Locate the cell with the specified text and output its [x, y] center coordinate. 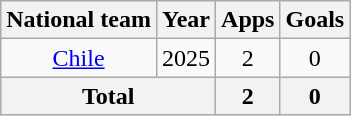
Year [186, 20]
Apps [248, 20]
Total [108, 96]
Chile [79, 58]
Goals [315, 20]
2025 [186, 58]
National team [79, 20]
